Provide the [X, Y] coordinate of the cell's center where the given text is located.  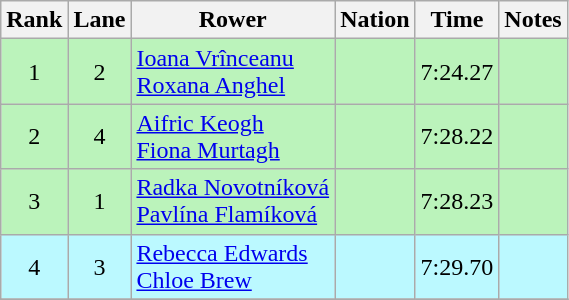
Aifric KeoghFiona Murtagh [233, 136]
Rebecca EdwardsChloe Brew [233, 266]
Ioana VrînceanuRoxana Anghel [233, 72]
7:28.23 [457, 202]
Nation [375, 20]
Lane [100, 20]
7:24.27 [457, 72]
Notes [533, 20]
Radka NovotníkováPavlína Flamíková [233, 202]
Rower [233, 20]
Time [457, 20]
7:28.22 [457, 136]
Rank [34, 20]
7:29.70 [457, 266]
